Provide the (x, y) coordinate of the cell's center where the given text is located.  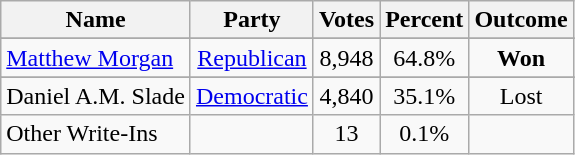
0.1% (424, 134)
Daniel A.M. Slade (96, 96)
Other Write-Ins (96, 134)
Lost (521, 96)
4,840 (346, 96)
8,948 (346, 58)
Democratic (252, 96)
13 (346, 134)
35.1% (424, 96)
Matthew Morgan (96, 58)
Percent (424, 20)
Won (521, 58)
64.8% (424, 58)
Party (252, 20)
Republican (252, 58)
Outcome (521, 20)
Name (96, 20)
Votes (346, 20)
